Locate the cell with the specified text and output its [x, y] center coordinate. 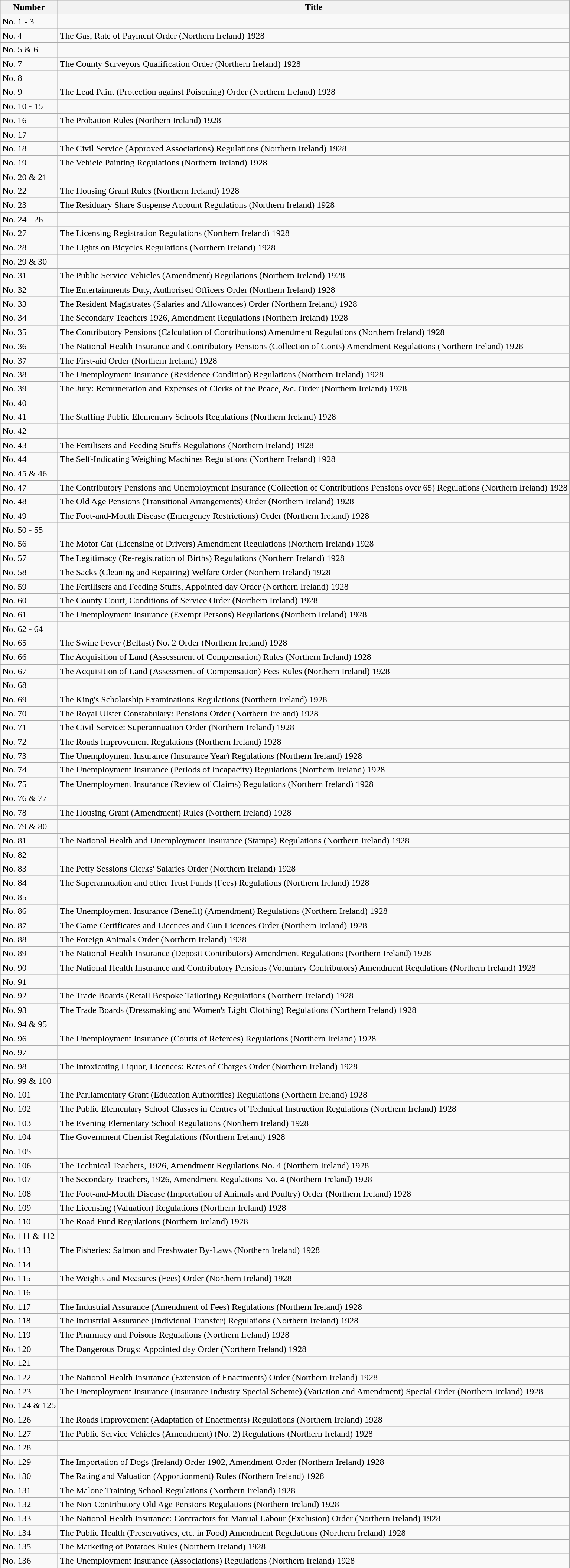
The King's Scholarship Examinations Regulations (Northern Ireland) 1928 [314, 699]
No. 113 [29, 1250]
The National Health Insurance and Contributory Pensions (Voluntary Contributors) Amendment Regulations (Northern Ireland) 1928 [314, 968]
The Housing Grant (Amendment) Rules (Northern Ireland) 1928 [314, 812]
No. 72 [29, 742]
No. 114 [29, 1264]
No. 50 - 55 [29, 530]
The Petty Sessions Clerks' Salaries Order (Northern Ireland) 1928 [314, 869]
No. 119 [29, 1335]
The Public Service Vehicles (Amendment) Regulations (Northern Ireland) 1928 [314, 276]
No. 106 [29, 1165]
No. 59 [29, 586]
No. 84 [29, 883]
No. 16 [29, 120]
No. 18 [29, 148]
The Swine Fever (Belfast) No. 2 Order (Northern Ireland) 1928 [314, 643]
No. 85 [29, 897]
No. 127 [29, 1434]
No. 111 & 112 [29, 1236]
The Roads Improvement (Adaptation of Enactments) Regulations (Northern Ireland) 1928 [314, 1420]
No. 20 & 21 [29, 177]
No. 130 [29, 1476]
The Contributory Pensions (Calculation of Contributions) Amendment Regulations (Northern Ireland) 1928 [314, 332]
The Fisheries: Salmon and Freshwater By-Laws (Northern Ireland) 1928 [314, 1250]
No. 116 [29, 1292]
No. 82 [29, 854]
No. 57 [29, 558]
No. 136 [29, 1561]
No. 19 [29, 163]
The Evening Elementary School Regulations (Northern Ireland) 1928 [314, 1123]
The Resident Magistrates (Salaries and Allowances) Order (Northern Ireland) 1928 [314, 304]
No. 88 [29, 939]
No. 126 [29, 1420]
No. 108 [29, 1194]
No. 124 & 125 [29, 1405]
The Government Chemist Regulations (Northern Ireland) 1928 [314, 1137]
The Entertainments Duty, Authorised Officers Order (Northern Ireland) 1928 [314, 290]
No. 34 [29, 318]
No. 131 [29, 1490]
The Malone Training School Regulations (Northern Ireland) 1928 [314, 1490]
No. 69 [29, 699]
No. 123 [29, 1391]
The Unemployment Insurance (Insurance Industry Special Scheme) (Variation and Amendment) Special Order (Northern Ireland) 1928 [314, 1391]
No. 91 [29, 982]
The Staffing Public Elementary Schools Regulations (Northern Ireland) 1928 [314, 417]
No. 96 [29, 1038]
No. 47 [29, 488]
The County Court, Conditions of Service Order (Northern Ireland) 1928 [314, 600]
No. 37 [29, 360]
The Parliamentary Grant (Education Authorities) Regulations (Northern Ireland) 1928 [314, 1095]
No. 33 [29, 304]
No. 94 & 95 [29, 1024]
The Weights and Measures (Fees) Order (Northern Ireland) 1928 [314, 1278]
No. 56 [29, 544]
No. 87 [29, 925]
No. 9 [29, 92]
The Public Health (Preservatives, etc. in Food) Amendment Regulations (Northern Ireland) 1928 [314, 1533]
The Vehicle Painting Regulations (Northern Ireland) 1928 [314, 163]
No. 36 [29, 346]
No. 4 [29, 36]
The Civil Service: Superannuation Order (Northern Ireland) 1928 [314, 728]
No. 35 [29, 332]
No. 110 [29, 1222]
No. 105 [29, 1151]
No. 42 [29, 431]
No. 5 & 6 [29, 50]
No. 79 & 80 [29, 826]
The County Surveyors Qualification Order (Northern Ireland) 1928 [314, 64]
The Importation of Dogs (Ireland) Order 1902, Amendment Order (Northern Ireland) 1928 [314, 1462]
No. 134 [29, 1533]
The Lights on Bicycles Regulations (Northern Ireland) 1928 [314, 247]
No. 115 [29, 1278]
No. 128 [29, 1448]
No. 133 [29, 1518]
No. 1 - 3 [29, 22]
No. 99 & 100 [29, 1081]
The Housing Grant Rules (Northern Ireland) 1928 [314, 191]
The National Health Insurance (Deposit Contributors) Amendment Regulations (Northern Ireland) 1928 [314, 954]
No. 90 [29, 968]
The Fertilisers and Feeding Stuffs, Appointed day Order (Northern Ireland) 1928 [314, 586]
No. 62 - 64 [29, 629]
The Licensing (Valuation) Regulations (Northern Ireland) 1928 [314, 1208]
The Gas, Rate of Payment Order (Northern Ireland) 1928 [314, 36]
The Acquisition of Land (Assessment of Compensation) Rules (Northern Ireland) 1928 [314, 657]
The Non-Contributory Old Age Pensions Regulations (Northern Ireland) 1928 [314, 1504]
No. 8 [29, 78]
The Unemployment Insurance (Associations) Regulations (Northern Ireland) 1928 [314, 1561]
The Civil Service (Approved Associations) Regulations (Northern Ireland) 1928 [314, 148]
The National Health and Unemployment Insurance (Stamps) Regulations (Northern Ireland) 1928 [314, 840]
No. 122 [29, 1377]
The Unemployment Insurance (Benefit) (Amendment) Regulations (Northern Ireland) 1928 [314, 911]
No. 66 [29, 657]
No. 68 [29, 685]
No. 76 & 77 [29, 798]
No. 41 [29, 417]
No. 61 [29, 614]
The Industrial Assurance (Amendment of Fees) Regulations (Northern Ireland) 1928 [314, 1306]
No. 83 [29, 869]
No. 43 [29, 445]
No. 45 & 46 [29, 473]
The Pharmacy and Poisons Regulations (Northern Ireland) 1928 [314, 1335]
The Game Certificates and Licences and Gun Licences Order (Northern Ireland) 1928 [314, 925]
No. 7 [29, 64]
The Acquisition of Land (Assessment of Compensation) Fees Rules (Northern Ireland) 1928 [314, 671]
No. 102 [29, 1109]
No. 28 [29, 247]
No. 75 [29, 784]
No. 121 [29, 1363]
No. 104 [29, 1137]
No. 58 [29, 572]
The Intoxicating Liquor, Licences: Rates of Charges Order (Northern Ireland) 1928 [314, 1066]
No. 44 [29, 459]
No. 49 [29, 516]
No. 24 - 26 [29, 219]
No. 132 [29, 1504]
No. 78 [29, 812]
No. 38 [29, 374]
The Residuary Share Suspense Account Regulations (Northern Ireland) 1928 [314, 205]
No. 89 [29, 954]
No. 71 [29, 728]
The Unemployment Insurance (Review of Claims) Regulations (Northern Ireland) 1928 [314, 784]
No. 74 [29, 770]
The Trade Boards (Dressmaking and Women's Light Clothing) Regulations (Northern Ireland) 1928 [314, 1010]
The Rating and Valuation (Apportionment) Rules (Northern Ireland) 1928 [314, 1476]
No. 117 [29, 1306]
The Motor Car (Licensing of Drivers) Amendment Regulations (Northern Ireland) 1928 [314, 544]
The Foot-and-Mouth Disease (Emergency Restrictions) Order (Northern Ireland) 1928 [314, 516]
The Probation Rules (Northern Ireland) 1928 [314, 120]
The Industrial Assurance (Individual Transfer) Regulations (Northern Ireland) 1928 [314, 1321]
The Lead Paint (Protection against Poisoning) Order (Northern Ireland) 1928 [314, 92]
The Licensing Registration Regulations (Northern Ireland) 1928 [314, 233]
The Superannuation and other Trust Funds (Fees) Regulations (Northern Ireland) 1928 [314, 883]
The Unemployment Insurance (Insurance Year) Regulations (Northern Ireland) 1928 [314, 756]
The Public Service Vehicles (Amendment) (No. 2) Regulations (Northern Ireland) 1928 [314, 1434]
The Contributory Pensions and Unemployment Insurance (Collection of Contributions Pensions over 65) Regulations (Northern Ireland) 1928 [314, 488]
No. 81 [29, 840]
No. 107 [29, 1180]
No. 29 & 30 [29, 262]
Title [314, 7]
The Unemployment Insurance (Courts of Referees) Regulations (Northern Ireland) 1928 [314, 1038]
The Roads Improvement Regulations (Northern Ireland) 1928 [314, 742]
The Dangerous Drugs: Appointed day Order (Northern Ireland) 1928 [314, 1349]
The Jury: Remuneration and Expenses of Clerks of the Peace, &c. Order (Northern Ireland) 1928 [314, 388]
The National Health Insurance and Contributory Pensions (Collection of Conts) Amendment Regulations (Northern Ireland) 1928 [314, 346]
No. 22 [29, 191]
No. 27 [29, 233]
No. 31 [29, 276]
No. 32 [29, 290]
The National Health Insurance (Extension of Enactments) Order (Northern Ireland) 1928 [314, 1377]
No. 39 [29, 388]
The Secondary Teachers, 1926, Amendment Regulations No. 4 (Northern Ireland) 1928 [314, 1180]
No. 48 [29, 502]
The Legitimacy (Re-registration of Births) Regulations (Northern Ireland) 1928 [314, 558]
Number [29, 7]
The Unemployment Insurance (Exempt Persons) Regulations (Northern Ireland) 1928 [314, 614]
No. 65 [29, 643]
No. 97 [29, 1052]
The First-aid Order (Northern Ireland) 1928 [314, 360]
The Old Age Pensions (Transitional Arrangements) Order (Northern Ireland) 1928 [314, 502]
The Road Fund Regulations (Northern Ireland) 1928 [314, 1222]
The Secondary Teachers 1926, Amendment Regulations (Northern Ireland) 1928 [314, 318]
The Self-Indicating Weighing Machines Regulations (Northern Ireland) 1928 [314, 459]
The Fertilisers and Feeding Stuffs Regulations (Northern Ireland) 1928 [314, 445]
The Technical Teachers, 1926, Amendment Regulations No. 4 (Northern Ireland) 1928 [314, 1165]
No. 120 [29, 1349]
No. 73 [29, 756]
The Sacks (Cleaning and Repairing) Welfare Order (Northern Ireland) 1928 [314, 572]
No. 135 [29, 1547]
No. 17 [29, 134]
No. 103 [29, 1123]
No. 98 [29, 1066]
No. 129 [29, 1462]
The Unemployment Insurance (Periods of Incapacity) Regulations (Northern Ireland) 1928 [314, 770]
No. 67 [29, 671]
No. 118 [29, 1321]
The Trade Boards (Retail Bespoke Tailoring) Regulations (Northern Ireland) 1928 [314, 996]
No. 92 [29, 996]
The Marketing of Potatoes Rules (Northern Ireland) 1928 [314, 1547]
No. 109 [29, 1208]
No. 10 - 15 [29, 106]
The National Health Insurance: Contractors for Manual Labour (Exclusion) Order (Northern Ireland) 1928 [314, 1518]
The Foreign Animals Order (Northern Ireland) 1928 [314, 939]
The Royal Ulster Constabulary: Pensions Order (Northern Ireland) 1928 [314, 714]
No. 60 [29, 600]
No. 40 [29, 403]
No. 93 [29, 1010]
No. 86 [29, 911]
No. 70 [29, 714]
No. 101 [29, 1095]
No. 23 [29, 205]
The Unemployment Insurance (Residence Condition) Regulations (Northern Ireland) 1928 [314, 374]
The Public Elementary School Classes in Centres of Technical Instruction Regulations (Northern Ireland) 1928 [314, 1109]
The Foot-and-Mouth Disease (Importation of Animals and Poultry) Order (Northern Ireland) 1928 [314, 1194]
